Search for the cell housing the specified text and yield its (x, y) center coordinate. 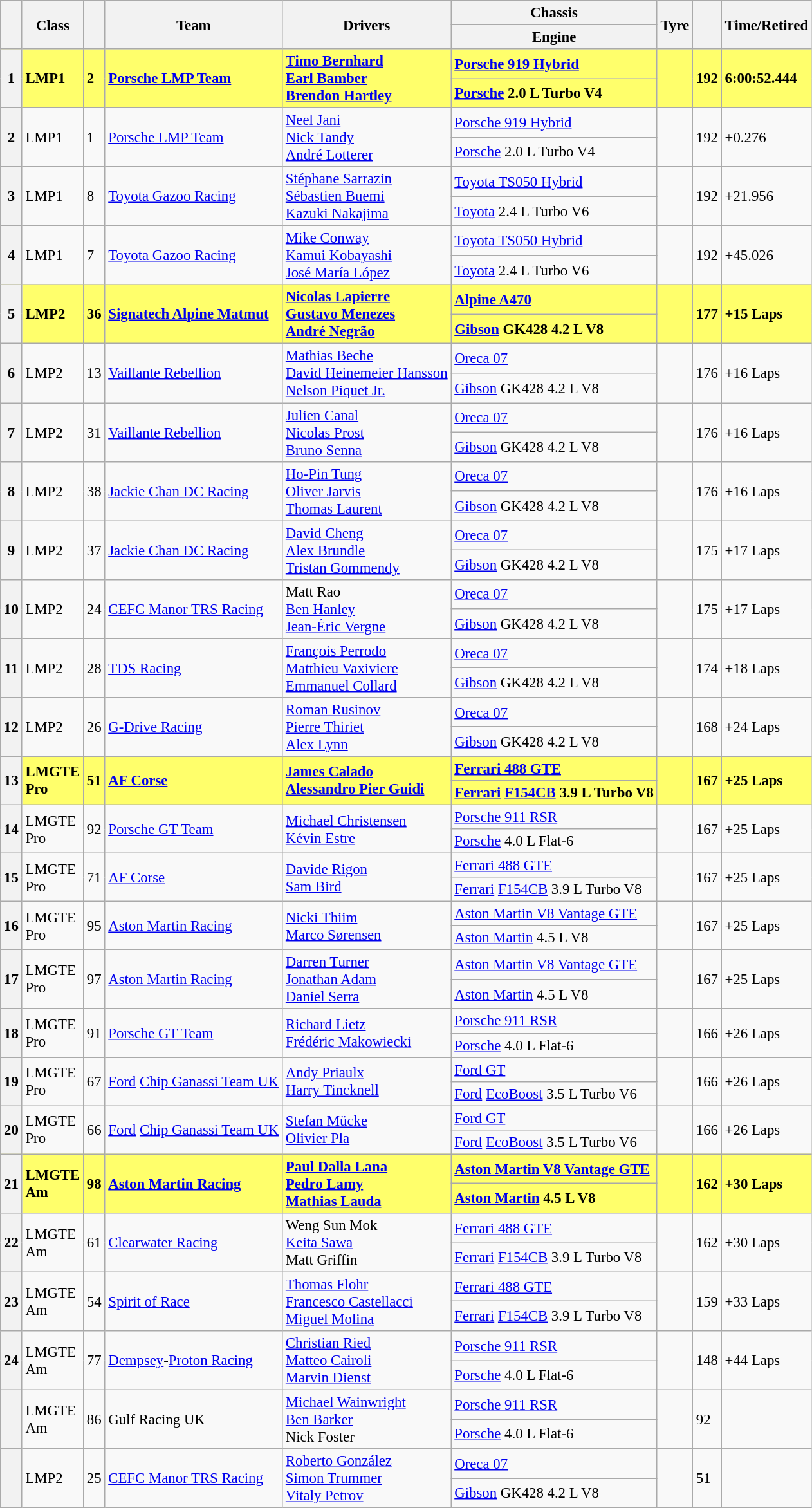
6 (12, 373)
Engine (554, 37)
5 (12, 314)
Mike Conway Kamui Kobayashi José María López (367, 256)
Chassis (554, 13)
+18 Laps (766, 668)
26 (94, 727)
9 (12, 550)
18 (12, 1034)
12 (12, 727)
6:00:52.444 (766, 79)
Time/Retired (766, 24)
61 (94, 1243)
77 (94, 1361)
Nicolas Lapierre Gustavo Menezes André Negrão (367, 314)
16 (12, 926)
Paul Dalla Lana Pedro Lamy Mathias Lauda (367, 1184)
Christian Ried Matteo Cairoli Marvin Dienst (367, 1361)
Spirit of Race (194, 1301)
97 (94, 980)
Timo Bernhard Earl Bamber Brendon Hartley (367, 79)
98 (94, 1184)
Drivers (367, 24)
10 (12, 609)
David Cheng Alex Brundle Tristan Gommendy (367, 550)
Roberto González Simon Trummer Vitaly Petrov (367, 1478)
20 (12, 1130)
Gulf Racing UK (194, 1420)
22 (12, 1243)
11 (12, 668)
14 (12, 829)
159 (708, 1301)
91 (94, 1034)
+0.276 (766, 138)
+15 Laps (766, 314)
37 (94, 550)
Tyre (674, 24)
Mathias Beche David Heinemeier Hansson Nelson Piquet Jr. (367, 373)
TDS Racing (194, 668)
Clearwater Racing (194, 1243)
Class (53, 24)
Richard Lietz Frédéric Makowiecki (367, 1034)
James Calado Alessandro Pier Guidi (367, 780)
66 (94, 1130)
+21.956 (766, 196)
31 (94, 433)
174 (708, 668)
+33 Laps (766, 1301)
168 (708, 727)
21 (12, 1184)
Dempsey-Proton Racing (194, 1361)
Davide Rigon Sam Bird (367, 878)
Stéphane Sarrazin Sébastien Buemi Kazuki Nakajima (367, 196)
Michael Christensen Kévin Estre (367, 829)
3 (12, 196)
54 (94, 1301)
Matt Rao Ben Hanley Jean-Éric Vergne (367, 609)
28 (94, 668)
Michael Wainwright Ben Barker Nick Foster (367, 1420)
25 (94, 1478)
86 (94, 1420)
+45.026 (766, 256)
36 (94, 314)
Neel Jani Nick Tandy André Lotterer (367, 138)
Weng Sun Mok Keita Sawa Matt Griffin (367, 1243)
François Perrodo Matthieu Vaxiviere Emmanuel Collard (367, 668)
177 (708, 314)
19 (12, 1081)
Nicki Thiim Marco Sørensen (367, 926)
95 (94, 926)
Darren Turner Jonathan Adam Daniel Serra (367, 980)
Roman Rusinov Pierre Thiriet Alex Lynn (367, 727)
67 (94, 1081)
Signatech Alpine Matmut (194, 314)
23 (12, 1301)
Alpine A470 (554, 299)
G-Drive Racing (194, 727)
Team (194, 24)
38 (94, 491)
+44 Laps (766, 1361)
+24 Laps (766, 727)
4 (12, 256)
Andy Priaulx Harry Tincknell (367, 1081)
17 (12, 980)
Stefan Mücke Olivier Pla (367, 1130)
148 (708, 1361)
Thomas Flohr Francesco Castellacci Miguel Molina (367, 1301)
Ho-Pin Tung Oliver Jarvis Thomas Laurent (367, 491)
71 (94, 878)
Julien Canal Nicolas Prost Bruno Senna (367, 433)
15 (12, 878)
